Scan for the cell matching the given text and deliver its [x, y] coordinate at center. 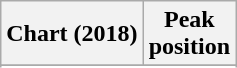
Chart (2018) [72, 34]
Peakposition [189, 34]
